Scan for the cell matching the given text and deliver its [X, Y] coordinate at center. 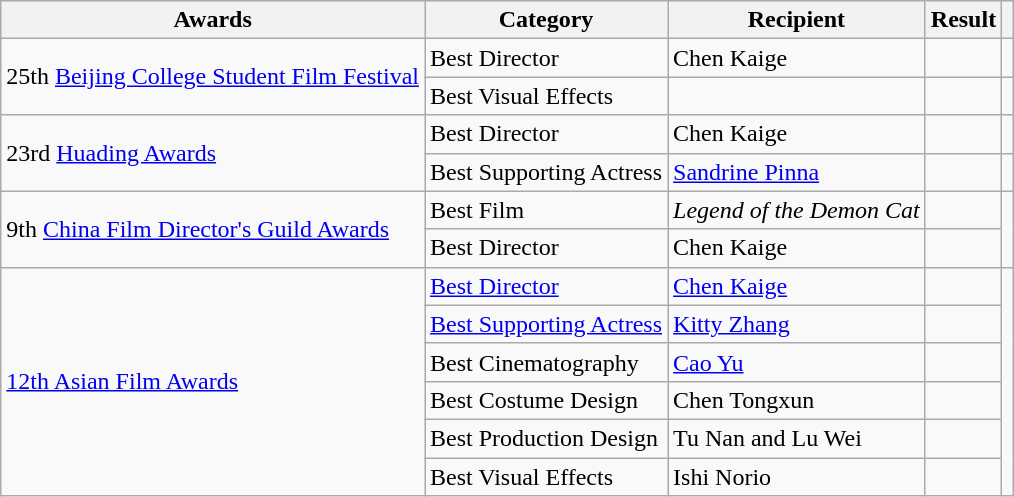
Best Cinematography [546, 362]
Ishi Norio [797, 477]
Sandrine Pinna [797, 172]
Awards [213, 20]
23rd Huading Awards [213, 153]
Chen Tongxun [797, 400]
Result [963, 20]
Cao Yu [797, 362]
Recipient [797, 20]
12th Asian Film Awards [213, 381]
Kitty Zhang [797, 324]
Best Film [546, 210]
Best Production Design [546, 438]
Best Costume Design [546, 400]
25th Beijing College Student Film Festival [213, 77]
9th China Film Director's Guild Awards [213, 229]
Tu Nan and Lu Wei [797, 438]
Legend of the Demon Cat [797, 210]
Category [546, 20]
